Output the [X, Y] coordinate of the center of the cell containing the given text.  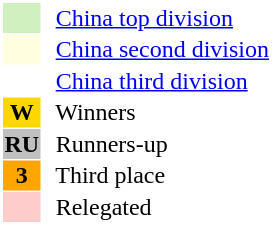
W [22, 113]
China second division [156, 49]
Winners [156, 113]
Runners-up [156, 144]
China top division [156, 18]
Third place [156, 175]
RU [22, 144]
Relegated [156, 207]
China third division [156, 81]
3 [22, 175]
